Pinpoint the cell where the given text exists, returning its [x, y] midpoint coordinate. 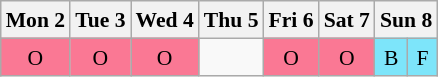
Tue 3 [100, 20]
Mon 2 [36, 20]
Wed 4 [164, 20]
Sat 7 [347, 20]
Sun 8 [406, 20]
Fri 6 [292, 20]
B [392, 56]
Thu 5 [232, 20]
F [423, 56]
